Return (X, Y) of the center of cell containing provided text 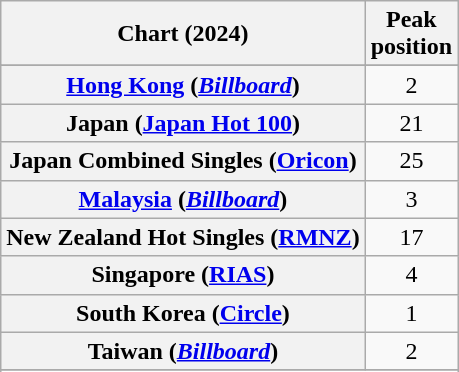
Hong Kong (Billboard) (183, 85)
1 (411, 313)
New Zealand Hot Singles (RMNZ) (183, 237)
Singapore (RIAS) (183, 275)
Chart (2024) (183, 34)
South Korea (Circle) (183, 313)
4 (411, 275)
Japan (Japan Hot 100) (183, 123)
Peakposition (411, 34)
25 (411, 161)
Malaysia (Billboard) (183, 199)
Taiwan (Billboard) (183, 351)
17 (411, 237)
3 (411, 199)
Japan Combined Singles (Oricon) (183, 161)
21 (411, 123)
